Scan for the cell matching the given text and deliver its [X, Y] coordinate at center. 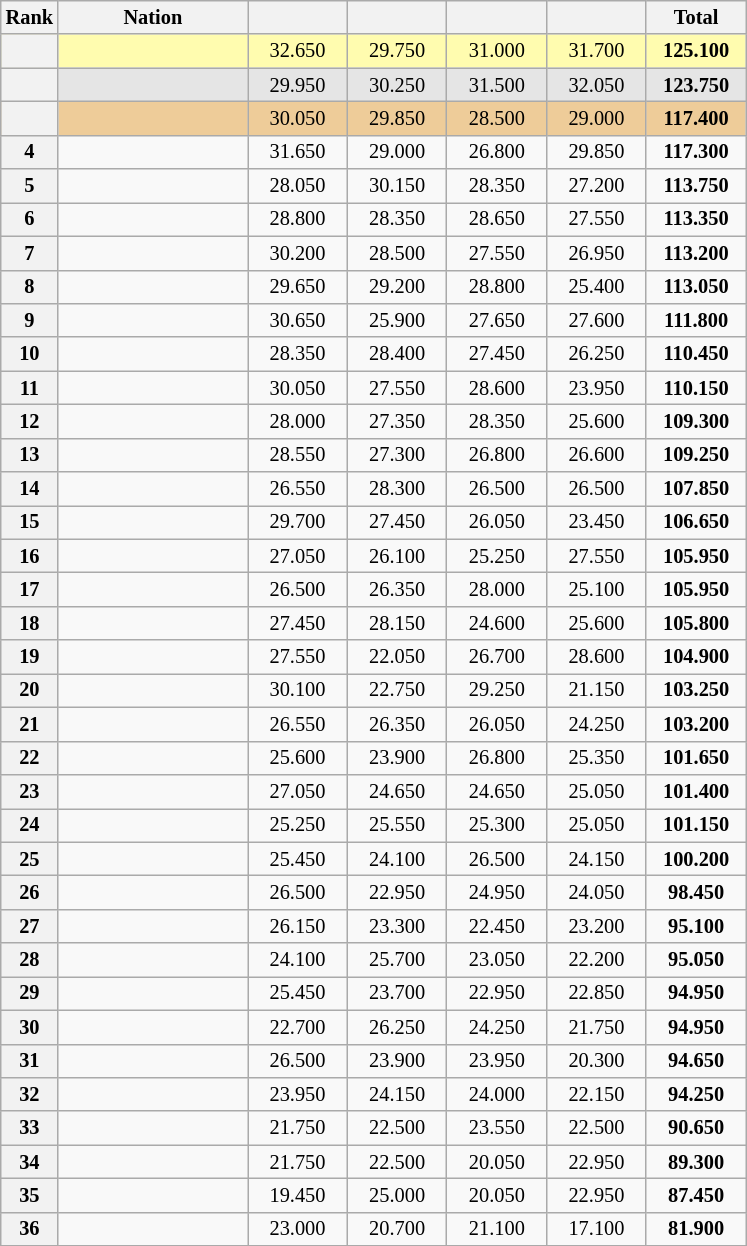
23.700 [397, 993]
31.000 [497, 51]
20 [30, 690]
25.900 [397, 320]
30.150 [397, 186]
19.450 [298, 1195]
22.050 [397, 657]
90.650 [696, 1128]
17.100 [597, 1229]
26 [30, 892]
29.200 [397, 287]
Nation [153, 17]
25.550 [397, 825]
29 [30, 993]
25.700 [397, 960]
26.100 [397, 556]
31 [30, 1061]
28.050 [298, 186]
103.200 [696, 724]
113.350 [696, 219]
32.650 [298, 51]
25.000 [397, 1195]
7 [30, 253]
28.650 [497, 219]
29.950 [298, 85]
101.650 [696, 758]
31.650 [298, 152]
104.900 [696, 657]
27.300 [397, 455]
23.050 [497, 960]
23.550 [497, 1128]
26.150 [298, 926]
98.450 [696, 892]
89.300 [696, 1162]
22 [30, 758]
105.800 [696, 623]
29.250 [497, 690]
117.300 [696, 152]
29.750 [397, 51]
113.200 [696, 253]
101.400 [696, 791]
95.050 [696, 960]
100.200 [696, 859]
106.650 [696, 522]
27.350 [397, 421]
13 [30, 455]
4 [30, 152]
27.650 [497, 320]
109.300 [696, 421]
25.350 [597, 758]
24.600 [497, 623]
28.400 [397, 354]
26.700 [497, 657]
28 [30, 960]
21 [30, 724]
94.650 [696, 1061]
29.650 [298, 287]
25 [30, 859]
125.100 [696, 51]
22.750 [397, 690]
29.700 [298, 522]
10 [30, 354]
24.000 [497, 1094]
23.200 [597, 926]
31.500 [497, 85]
6 [30, 219]
22.700 [298, 1027]
5 [30, 186]
22.200 [597, 960]
25.300 [497, 825]
30.100 [298, 690]
113.750 [696, 186]
95.100 [696, 926]
22.850 [597, 993]
35 [30, 1195]
Total [696, 17]
30 [30, 1027]
22.150 [597, 1094]
14 [30, 489]
27 [30, 926]
26.950 [597, 253]
23.450 [597, 522]
24.950 [497, 892]
123.750 [696, 85]
81.900 [696, 1229]
30.200 [298, 253]
103.250 [696, 690]
21.150 [597, 690]
18 [30, 623]
21.100 [497, 1229]
28.550 [298, 455]
32 [30, 1094]
27.200 [597, 186]
107.850 [696, 489]
30.250 [397, 85]
31.700 [597, 51]
34 [30, 1162]
12 [30, 421]
32.050 [597, 85]
113.050 [696, 287]
87.450 [696, 1195]
19 [30, 657]
23.000 [298, 1229]
111.800 [696, 320]
23.300 [397, 926]
23 [30, 791]
110.450 [696, 354]
26.600 [597, 455]
20.700 [397, 1229]
110.150 [696, 388]
16 [30, 556]
24.050 [597, 892]
22.450 [497, 926]
27.600 [597, 320]
117.400 [696, 118]
101.150 [696, 825]
94.250 [696, 1094]
15 [30, 522]
30.650 [298, 320]
28.150 [397, 623]
25.400 [597, 287]
25.100 [597, 589]
20.300 [597, 1061]
24 [30, 825]
109.250 [696, 455]
8 [30, 287]
28.300 [397, 489]
36 [30, 1229]
17 [30, 589]
33 [30, 1128]
Rank [30, 17]
9 [30, 320]
11 [30, 388]
